Extract the [X, Y] coordinate from the center of the cell holding the provided text.  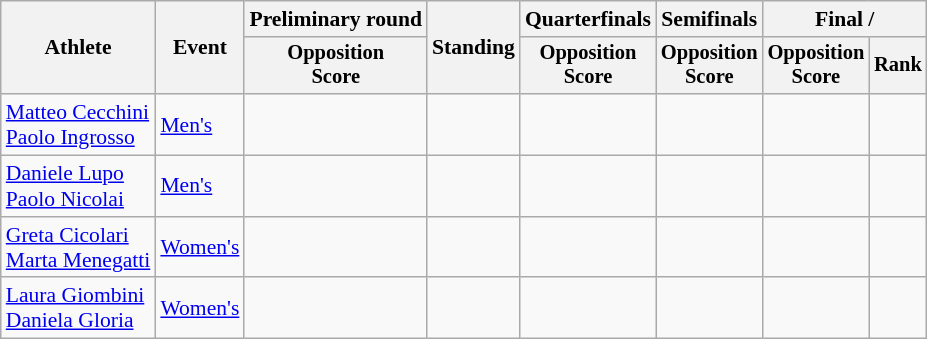
Rank [898, 66]
Greta CicolariMarta Menegatti [78, 248]
Preliminary round [336, 19]
Laura GiombiniDaniela Gloria [78, 308]
Final / [845, 19]
Event [200, 48]
Daniele LupoPaolo Nicolai [78, 186]
Semifinals [710, 19]
Quarterfinals [588, 19]
Standing [474, 48]
Athlete [78, 48]
Matteo CecchiniPaolo Ingrosso [78, 124]
